Pinpoint the cell where the given text exists, returning its [x, y] midpoint coordinate. 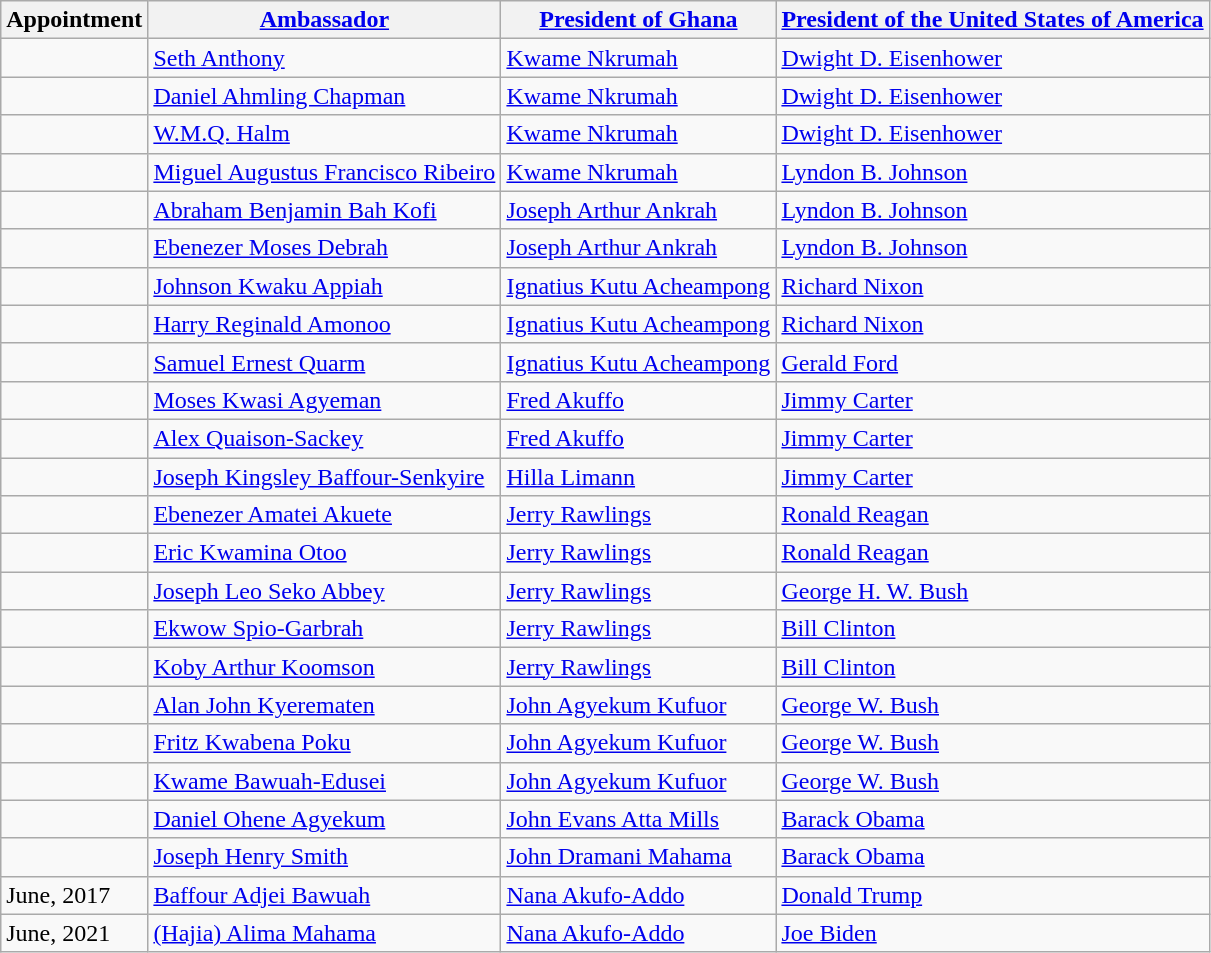
Daniel Ohene Agyekum [324, 819]
Ebenezer Amatei Akuete [324, 515]
Fritz Kwabena Poku [324, 743]
(Hajia) Alima Mahama [324, 933]
Joseph Leo Seko Abbey [324, 591]
Baffour Adjei Bawuah [324, 895]
June, 2021 [74, 933]
Joe Biden [992, 933]
President of Ghana [638, 20]
Daniel Ahmling Chapman [324, 96]
Ebenezer Moses Debrah [324, 248]
President of the United States of America [992, 20]
Ekwow Spio-Garbrah [324, 629]
Gerald Ford [992, 362]
Alan John Kyerematen [324, 705]
John Evans Atta Mills [638, 819]
Johnson Kwaku Appiah [324, 286]
Kwame Bawuah-Edusei [324, 781]
Moses Kwasi Agyeman [324, 400]
Abraham Benjamin Bah Kofi [324, 210]
Hilla Limann [638, 477]
Alex Quaison-Sackey [324, 438]
Harry Reginald Amonoo [324, 324]
Seth Anthony [324, 58]
Joseph Kingsley Baffour-Senkyire [324, 477]
Koby Arthur Koomson [324, 667]
Eric Kwamina Otoo [324, 553]
June, 2017 [74, 895]
W.M.Q. Halm [324, 134]
George H. W. Bush [992, 591]
Miguel Augustus Francisco Ribeiro [324, 172]
Samuel Ernest Quarm [324, 362]
Ambassador [324, 20]
Appointment [74, 20]
Donald Trump [992, 895]
John Dramani Mahama [638, 857]
Joseph Henry Smith [324, 857]
